Output the (X, Y) coordinate of the center of the cell containing the given text.  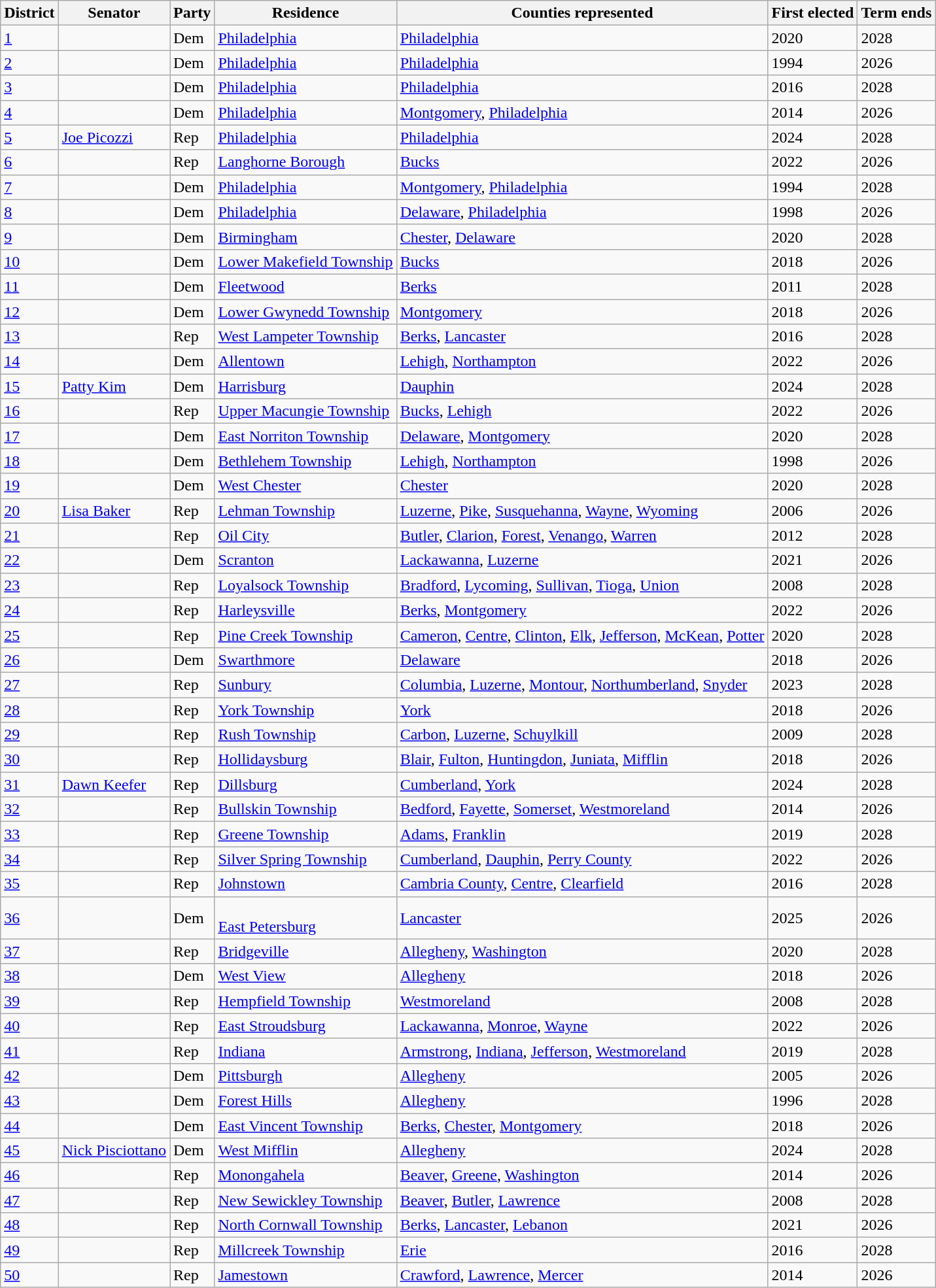
17 (29, 436)
Adams, Franklin (582, 834)
2011 (812, 286)
West Chester (305, 486)
2012 (812, 535)
Bullskin Township (305, 809)
46 (29, 1176)
5 (29, 137)
26 (29, 660)
1 (29, 38)
7 (29, 187)
2009 (812, 735)
36 (29, 918)
East Vincent Township (305, 1125)
Berks, Chester, Montgomery (582, 1125)
Sunbury (305, 685)
Allentown (305, 362)
Swarthmore (305, 660)
28 (29, 709)
Delaware, Montgomery (582, 436)
50 (29, 1275)
39 (29, 1001)
2023 (812, 685)
22 (29, 560)
32 (29, 809)
Monongahela (305, 1176)
45 (29, 1151)
2005 (812, 1076)
15 (29, 386)
West Mifflin (305, 1151)
37 (29, 951)
25 (29, 635)
West Lampeter Township (305, 337)
Montgomery (582, 312)
42 (29, 1076)
Upper Macungie Township (305, 411)
Cameron, Centre, Clinton, Elk, Jefferson, McKean, Potter (582, 635)
Millcreek Township (305, 1250)
19 (29, 486)
First elected (812, 13)
Bradford, Lycoming, Sullivan, Tioga, Union (582, 585)
Lehman Township (305, 511)
Scranton (305, 560)
24 (29, 610)
York Township (305, 709)
Greene Township (305, 834)
Lancaster (582, 918)
Crawford, Lawrence, Mercer (582, 1275)
Dauphin (582, 386)
29 (29, 735)
14 (29, 362)
20 (29, 511)
2025 (812, 918)
Berks, Lancaster, Lebanon (582, 1225)
Harleysville (305, 610)
Nick Pisciottano (114, 1151)
Silver Spring Township (305, 859)
Hollidaysburg (305, 760)
Bucks, Lehigh (582, 411)
Loyalsock Township (305, 585)
Delaware (582, 660)
District (29, 13)
Party (192, 13)
Westmoreland (582, 1001)
44 (29, 1125)
Armstrong, Indiana, Jefferson, Westmoreland (582, 1051)
Jamestown (305, 1275)
East Norriton Township (305, 436)
Butler, Clarion, Forest, Venango, Warren (582, 535)
Cumberland, York (582, 785)
11 (29, 286)
York (582, 709)
Lackawanna, Luzerne (582, 560)
Beaver, Butler, Lawrence (582, 1200)
Patty Kim (114, 386)
10 (29, 262)
3 (29, 88)
33 (29, 834)
Lisa Baker (114, 511)
31 (29, 785)
4 (29, 112)
30 (29, 760)
13 (29, 337)
Fleetwood (305, 286)
Pittsburgh (305, 1076)
Cambria County, Centre, Clearfield (582, 884)
Joe Picozzi (114, 137)
Hempfield Township (305, 1001)
Harrisburg (305, 386)
Chester, Delaware (582, 237)
Luzerne, Pike, Susquehanna, Wayne, Wyoming (582, 511)
1996 (812, 1100)
Residence (305, 13)
2006 (812, 511)
Dawn Keefer (114, 785)
East Petersburg (305, 918)
38 (29, 976)
Oil City (305, 535)
Lower Gwynedd Township (305, 312)
Bethlehem Township (305, 461)
North Cornwall Township (305, 1225)
Term ends (896, 13)
Lackawanna, Monroe, Wayne (582, 1026)
35 (29, 884)
Pine Creek Township (305, 635)
23 (29, 585)
6 (29, 162)
9 (29, 237)
Counties represented (582, 13)
8 (29, 212)
Birmingham (305, 237)
East Stroudsburg (305, 1026)
Langhorne Borough (305, 162)
40 (29, 1026)
Bridgeville (305, 951)
Delaware, Philadelphia (582, 212)
2 (29, 63)
12 (29, 312)
Chester (582, 486)
18 (29, 461)
Senator (114, 13)
21 (29, 535)
47 (29, 1200)
Johnstown (305, 884)
Rush Township (305, 735)
Cumberland, Dauphin, Perry County (582, 859)
43 (29, 1100)
Lower Makefield Township (305, 262)
48 (29, 1225)
34 (29, 859)
Erie (582, 1250)
16 (29, 411)
Beaver, Greene, Washington (582, 1176)
Blair, Fulton, Huntingdon, Juniata, Mifflin (582, 760)
Berks (582, 286)
Forest Hills (305, 1100)
Carbon, Luzerne, Schuylkill (582, 735)
West View (305, 976)
27 (29, 685)
Berks, Lancaster (582, 337)
41 (29, 1051)
49 (29, 1250)
Indiana (305, 1051)
Berks, Montgomery (582, 610)
Bedford, Fayette, Somerset, Westmoreland (582, 809)
New Sewickley Township (305, 1200)
Allegheny, Washington (582, 951)
Columbia, Luzerne, Montour, Northumberland, Snyder (582, 685)
Dillsburg (305, 785)
